Search for the cell housing the specified text and yield its (x, y) center coordinate. 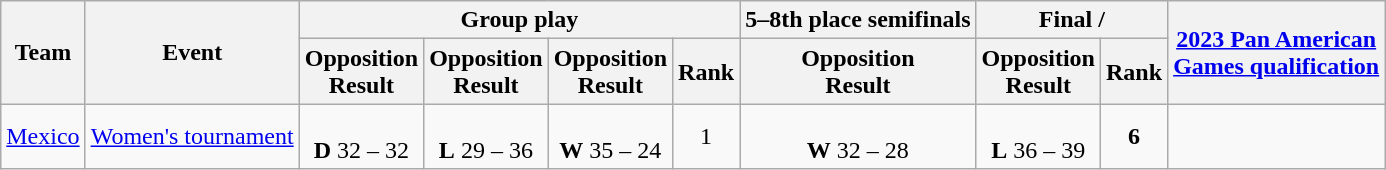
L 36 – 39 (1038, 136)
1 (706, 136)
Team (43, 52)
Event (192, 52)
Women's tournament (192, 136)
2023 Pan American Games qualification (1276, 52)
L 29 – 36 (486, 136)
D 32 – 32 (361, 136)
5–8th place semifinals (858, 20)
W 35 – 24 (610, 136)
Final / (1072, 20)
W 32 – 28 (858, 136)
6 (1134, 136)
Group play (519, 20)
Mexico (43, 136)
